Determine the (X, Y) coordinate at the center of the cell enclosing the given text.  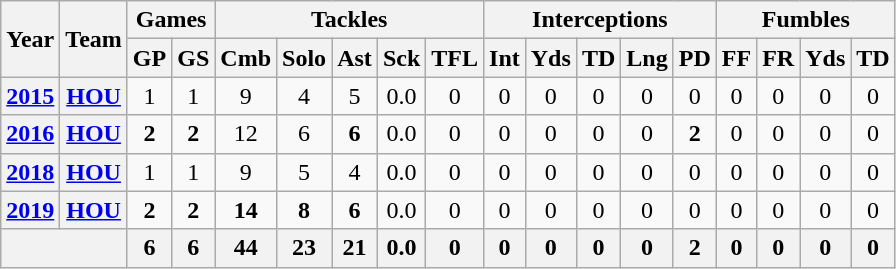
Fumbles (806, 20)
GS (194, 58)
Cmb (246, 58)
12 (246, 134)
Tackles (350, 20)
2016 (30, 134)
Sck (401, 58)
Solo (304, 58)
Lng (647, 58)
44 (246, 248)
2015 (30, 96)
Interceptions (600, 20)
Ast (355, 58)
14 (246, 210)
FF (736, 58)
FR (778, 58)
PD (694, 58)
8 (304, 210)
TFL (455, 58)
Team (94, 39)
21 (355, 248)
23 (304, 248)
2019 (30, 210)
GP (149, 58)
Games (170, 20)
2018 (30, 172)
Year (30, 39)
Int (505, 58)
